Identify which cell holds the provided text, then report its [X, Y] central coordinate. 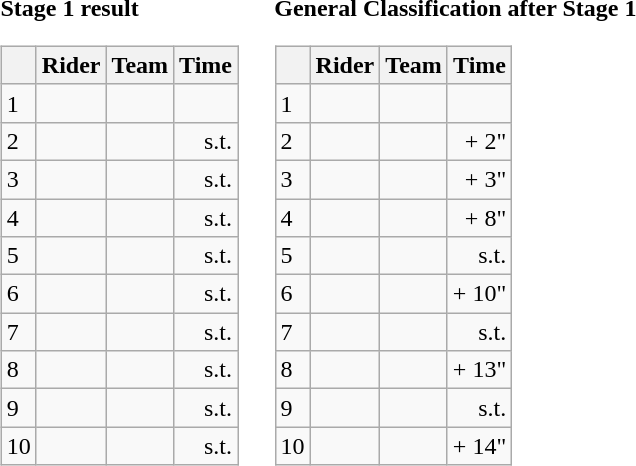
+ 2" [479, 141]
+ 13" [479, 370]
+ 8" [479, 217]
+ 10" [479, 294]
+ 3" [479, 179]
+ 14" [479, 446]
